Capture the cell that displays the provided text and extract its (x, y) central coordinate. 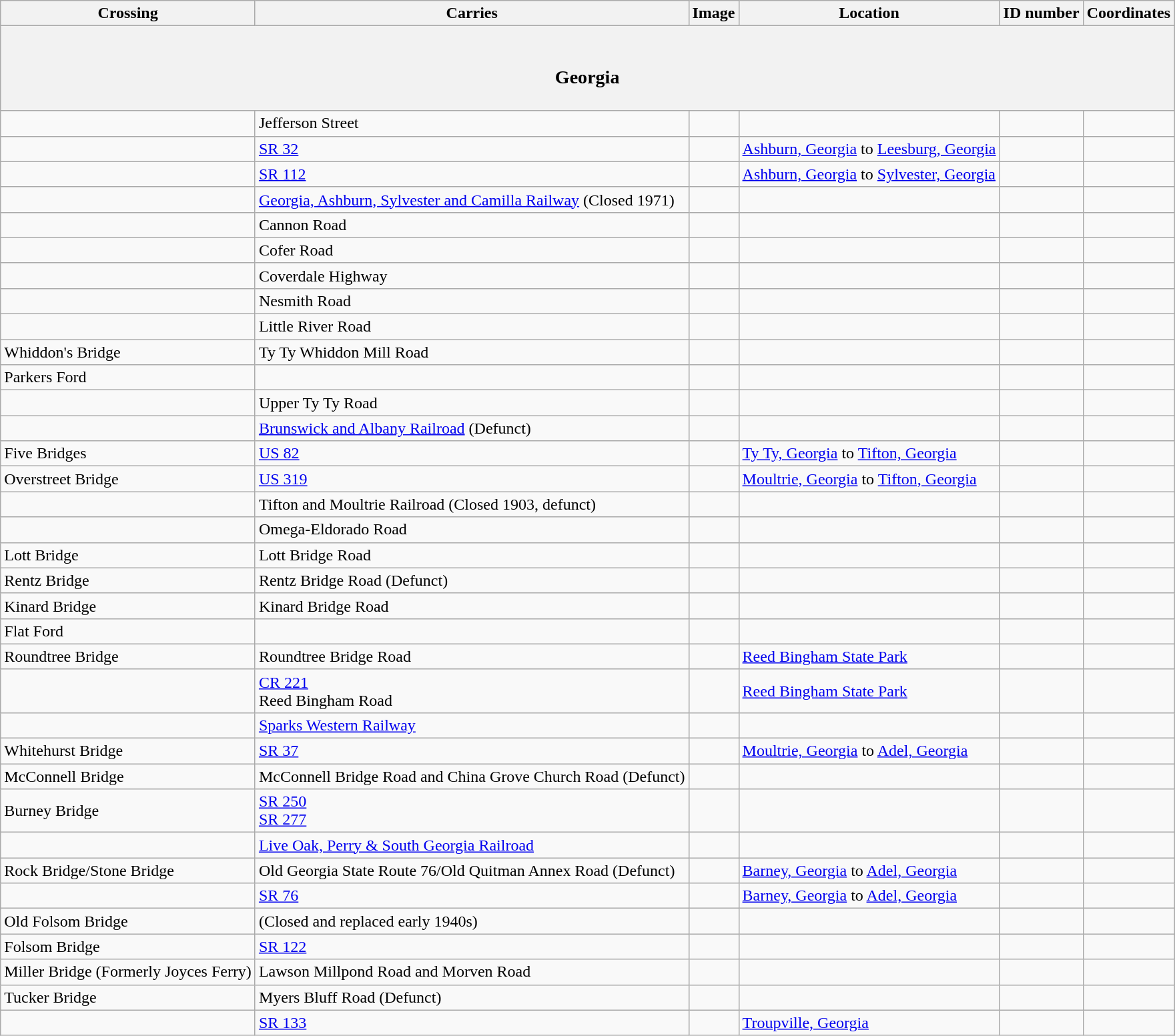
Ty Ty Whiddon Mill Road (472, 352)
Nesmith Road (472, 301)
Omega-Eldorado Road (472, 530)
Live Oak, Perry & South Georgia Railroad (472, 845)
US 82 (472, 454)
ID number (1041, 13)
Jefferson Street (472, 123)
SR 112 (472, 174)
Kinard Bridge (128, 606)
Image (714, 13)
Cofer Road (472, 250)
Lott Bridge (128, 555)
Folsom Bridge (128, 947)
Little River Road (472, 327)
Overstreet Bridge (128, 479)
Ashburn, Georgia to Sylvester, Georgia (869, 174)
Georgia, Ashburn, Sylvester and Camilla Railway (Closed 1971) (472, 199)
Carries (472, 13)
Roundtree Bridge Road (472, 656)
Whitehurst Bridge (128, 751)
Moultrie, Georgia to Tifton, Georgia (869, 479)
US 319 (472, 479)
Parkers Ford (128, 378)
CR 221 Reed Bingham Road (472, 691)
Old Georgia State Route 76/Old Quitman Annex Road (Defunct) (472, 871)
Lawson Millpond Road and Morven Road (472, 972)
Ashburn, Georgia to Leesburg, Georgia (869, 149)
(Closed and replaced early 1940s) (472, 921)
Ty Ty, Georgia to Tifton, Georgia (869, 454)
Kinard Bridge Road (472, 606)
Tucker Bridge (128, 997)
Rentz Bridge Road (Defunct) (472, 580)
Old Folsom Bridge (128, 921)
Roundtree Bridge (128, 656)
Myers Bluff Road (Defunct) (472, 997)
Miller Bridge (Formerly Joyces Ferry) (128, 972)
Upper Ty Ty Road (472, 403)
Rentz Bridge (128, 580)
SR 133 (472, 1023)
Coverdale Highway (472, 276)
Location (869, 13)
Lott Bridge Road (472, 555)
Tifton and Moultrie Railroad (Closed 1903, defunct) (472, 504)
Brunswick and Albany Railroad (Defunct) (472, 428)
Cannon Road (472, 225)
Crossing (128, 13)
Burney Bridge (128, 811)
Sparks Western Railway (472, 725)
Rock Bridge/Stone Bridge (128, 871)
SR 76 (472, 896)
Five Bridges (128, 454)
McConnell Bridge (128, 776)
McConnell Bridge Road and China Grove Church Road (Defunct) (472, 776)
Whiddon's Bridge (128, 352)
Coordinates (1128, 13)
Flat Ford (128, 631)
SR 32 (472, 149)
SR 37 (472, 751)
SR 122 (472, 947)
Moultrie, Georgia to Adel, Georgia (869, 751)
Georgia (587, 68)
SR 250 SR 277 (472, 811)
Troupville, Georgia (869, 1023)
